Identify which cell holds the provided text, then report its [X, Y] central coordinate. 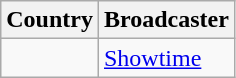
Showtime [166, 58]
Broadcaster [166, 20]
Country [50, 20]
